Identify which cell holds the provided text, then report its [X, Y] central coordinate. 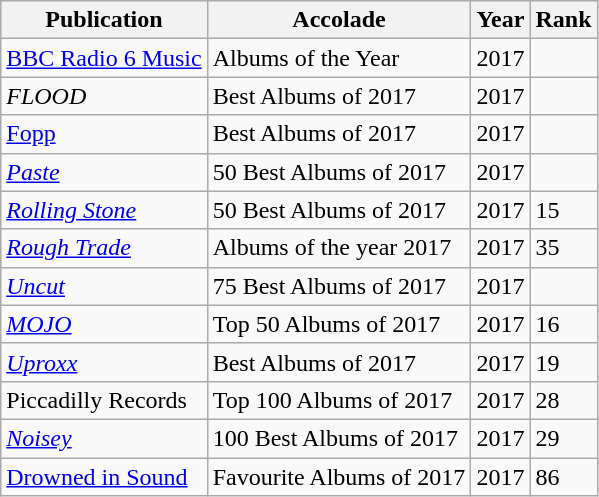
100 Best Albums of 2017 [339, 438]
29 [564, 438]
Top 100 Albums of 2017 [339, 400]
Drowned in Sound [104, 477]
86 [564, 477]
19 [564, 362]
28 [564, 400]
MOJO [104, 324]
FLOOD [104, 96]
Favourite Albums of 2017 [339, 477]
Albums of the year 2017 [339, 248]
Publication [104, 20]
Albums of the Year [339, 58]
Fopp [104, 134]
Rank [564, 20]
Uncut [104, 286]
Paste [104, 172]
Rough Trade [104, 248]
35 [564, 248]
15 [564, 210]
BBC Radio 6 Music [104, 58]
16 [564, 324]
Rolling Stone [104, 210]
Top 50 Albums of 2017 [339, 324]
Noisey [104, 438]
Accolade [339, 20]
Year [500, 20]
Uproxx [104, 362]
Piccadilly Records [104, 400]
75 Best Albums of 2017 [339, 286]
